Detect which cell encompasses the target text, then output its [x, y] center coordinate. 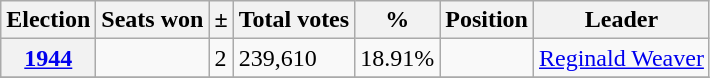
18.91% [398, 58]
Total votes [294, 20]
% [398, 20]
2 [221, 58]
± [221, 20]
1944 [48, 58]
Leader [621, 20]
239,610 [294, 58]
Reginald Weaver [621, 58]
Election [48, 20]
Position [487, 20]
Seats won [152, 20]
